Locate the cell with the specified text and output its [x, y] center coordinate. 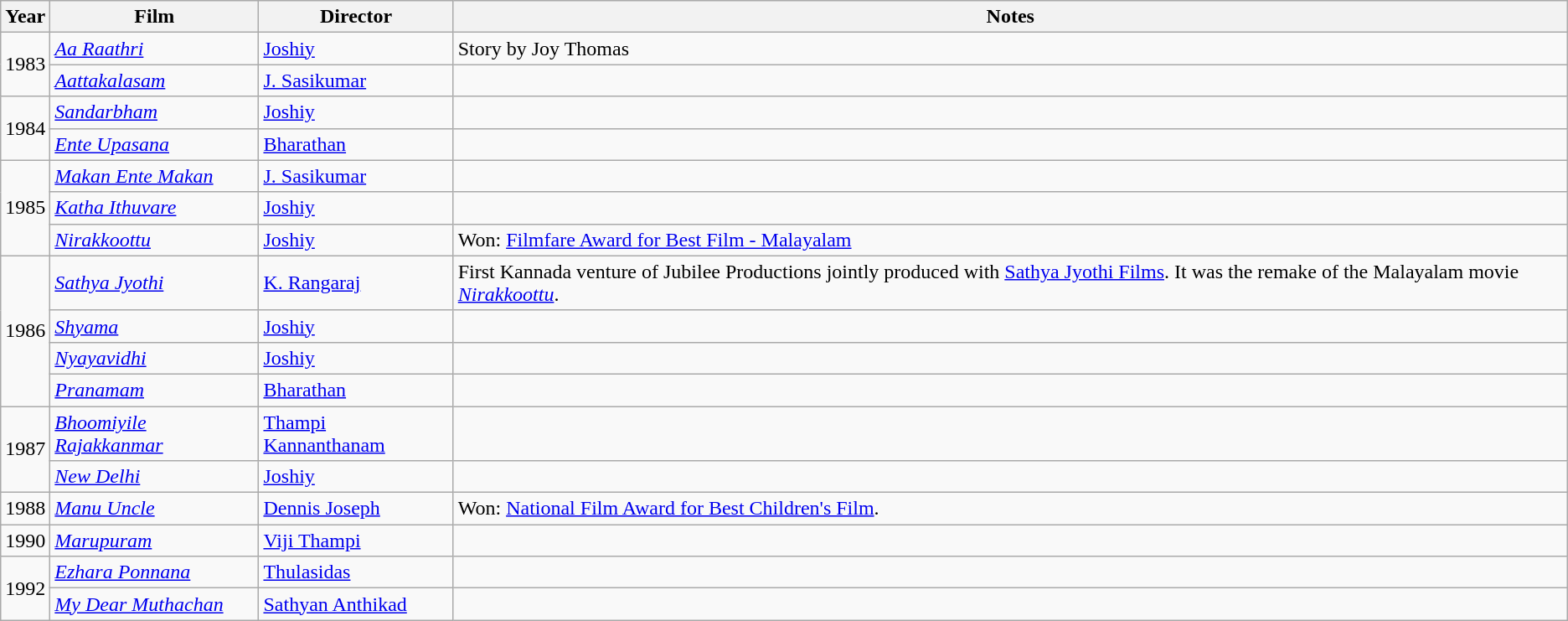
Sathyan Anthikad [356, 604]
1992 [25, 588]
1987 [25, 449]
1984 [25, 128]
Sandarbham [154, 112]
Ezhara Ponnana [154, 572]
1986 [25, 330]
Thulasidas [356, 572]
Makan Ente Makan [154, 176]
K. Rangaraj [356, 283]
1988 [25, 509]
Dennis Joseph [356, 509]
1983 [25, 65]
1985 [25, 208]
Aattakalasam [154, 80]
New Delhi [154, 477]
First Kannada venture of Jubilee Productions jointly produced with Sathya Jyothi Films. It was the remake of the Malayalam movie Nirakkoottu. [1010, 283]
Year [25, 17]
Aa Raathri [154, 49]
Manu Uncle [154, 509]
Sathya Jyothi [154, 283]
Thampi Kannanthanam [356, 432]
Bhoomiyile Rajakkanmar [154, 432]
Viji Thampi [356, 541]
Ente Upasana [154, 144]
Won: National Film Award for Best Children's Film. [1010, 509]
Director [356, 17]
Won: Filmfare Award for Best Film - Malayalam [1010, 240]
Shyama [154, 326]
Film [154, 17]
1990 [25, 541]
Nyayavidhi [154, 358]
Story by Joy Thomas [1010, 49]
Marupuram [154, 541]
My Dear Muthachan [154, 604]
Notes [1010, 17]
Pranamam [154, 390]
Nirakkoottu [154, 240]
Katha Ithuvare [154, 208]
